From the cell containing the given text, extract its center point as [X, Y] coordinate. 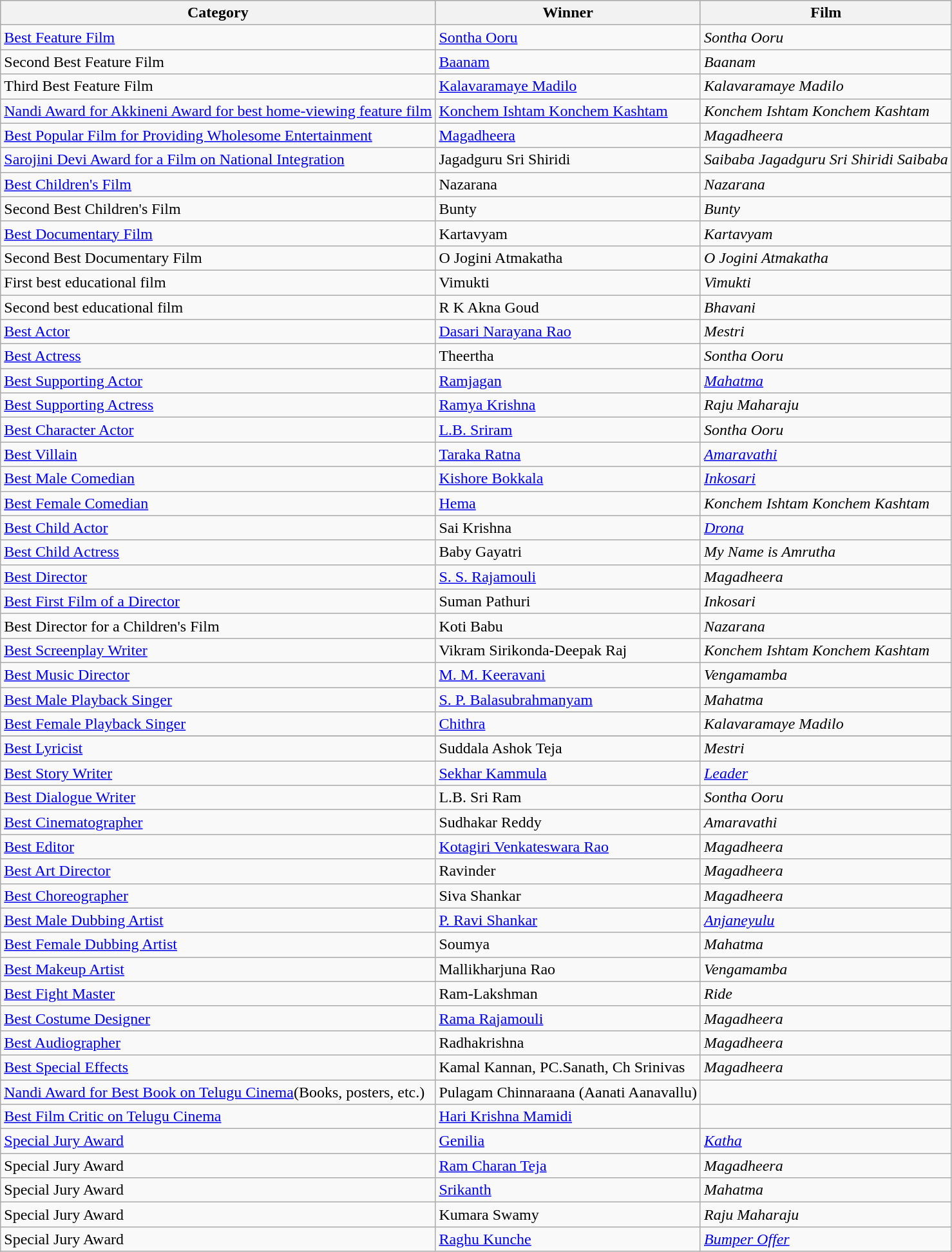
Best Child Actor [218, 528]
Kumara Swamy [568, 1215]
Kishore Bokkala [568, 479]
Best Lyricist [218, 749]
Best Screenplay Writer [218, 650]
Best Male Dubbing Artist [218, 920]
Bumper Offer [826, 1239]
My Name is Amrutha [826, 552]
Kamal Kannan, PC.Sanath, Ch Srinivas [568, 1067]
Best Female Dubbing Artist [218, 945]
Rama Rajamouli [568, 1018]
Srikanth [568, 1190]
Suman Pathuri [568, 601]
Second Best Documentary Film [218, 258]
Best Actress [218, 356]
Dasari Narayana Rao [568, 332]
Best Male Comedian [218, 479]
Nandi Award for Best Book on Telugu Cinema(Books, posters, etc.) [218, 1092]
Best Costume Designer [218, 1018]
Best Film Critic on Telugu Cinema [218, 1117]
Best Children's Film [218, 184]
Bhavani [826, 307]
Suddala Ashok Teja [568, 749]
Best Editor [218, 847]
Best Dialogue Writer [218, 798]
Ram-Lakshman [568, 994]
L.B. Sri Ram [568, 798]
Best Makeup Artist [218, 969]
Ramjagan [568, 381]
M. M. Keeravani [568, 675]
First best educational film [218, 282]
Leader [826, 773]
Best Fight Master [218, 994]
Sai Krishna [568, 528]
Chithra [568, 724]
Best Male Playback Singer [218, 699]
Kotagiri Venkateswara Rao [568, 847]
Best Story Writer [218, 773]
Saibaba Jagadguru Sri Shiridi Saibaba [826, 160]
Theertha [568, 356]
Best Female Comedian [218, 503]
Hema [568, 503]
Anjaneyulu [826, 920]
Hari Krishna Mamidi [568, 1117]
Best Music Director [218, 675]
Best Child Actress [218, 552]
Best Character Actor [218, 430]
Best Villain [218, 454]
Category [218, 13]
Taraka Ratna [568, 454]
Radhakrishna [568, 1043]
Winner [568, 13]
Koti Babu [568, 626]
Second Best Children's Film [218, 209]
Best Female Playback Singer [218, 724]
P. Ravi Shankar [568, 920]
Raghu Kunche [568, 1239]
Best Choreographer [218, 896]
Ram Charan Teja [568, 1166]
Third Best Feature Film [218, 86]
Baby Gayatri [568, 552]
Ride [826, 994]
Soumya [568, 945]
Best Feature Film [218, 37]
Drona [826, 528]
Ravinder [568, 871]
Sarojini Devi Award for a Film on National Integration [218, 160]
Best Director for a Children's Film [218, 626]
Best First Film of a Director [218, 601]
Sudhakar Reddy [568, 822]
Second Best Feature Film [218, 62]
Siva Shankar [568, 896]
Vikram Sirikonda-Deepak Raj [568, 650]
Genilia [568, 1141]
R K Akna Goud [568, 307]
Sekhar Kammula [568, 773]
Best Actor [218, 332]
Second best educational film [218, 307]
Jagadguru Sri Shiridi [568, 160]
Katha [826, 1141]
Pulagam Chinnaraana (Aanati Aanavallu) [568, 1092]
Best Art Director [218, 871]
Best Cinematographer [218, 822]
Ramya Krishna [568, 405]
Best Supporting Actress [218, 405]
Best Director [218, 577]
Best Audiographer [218, 1043]
Nandi Award for Akkineni Award for best home-viewing feature film [218, 111]
Best Documentary Film [218, 233]
L.B. Sriram [568, 430]
S. P. Balasubrahmanyam [568, 699]
S. S. Rajamouli [568, 577]
Best Popular Film for Providing Wholesome Entertainment [218, 135]
Best Supporting Actor [218, 381]
Mallikharjuna Rao [568, 969]
Best Special Effects [218, 1067]
Film [826, 13]
